Locate the cell with the specified text and output its (x, y) center coordinate. 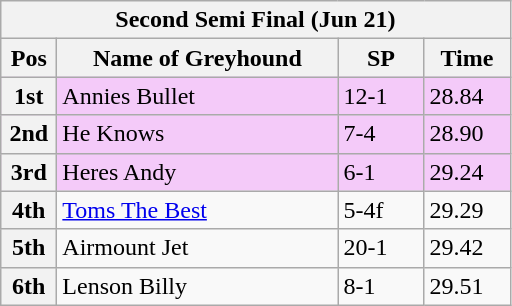
Airmount Jet (198, 248)
1st (29, 96)
He Knows (198, 134)
Toms The Best (198, 210)
Pos (29, 58)
2nd (29, 134)
5th (29, 248)
20-1 (381, 248)
8-1 (381, 286)
3rd (29, 172)
Heres Andy (198, 172)
5-4f (381, 210)
6-1 (381, 172)
29.29 (467, 210)
4th (29, 210)
Lenson Billy (198, 286)
Annies Bullet (198, 96)
Second Semi Final (Jun 21) (256, 20)
28.90 (467, 134)
SP (381, 58)
6th (29, 286)
7-4 (381, 134)
29.42 (467, 248)
Name of Greyhound (198, 58)
29.24 (467, 172)
28.84 (467, 96)
29.51 (467, 286)
Time (467, 58)
12-1 (381, 96)
